Identify which cell holds the provided text, then report its (X, Y) central coordinate. 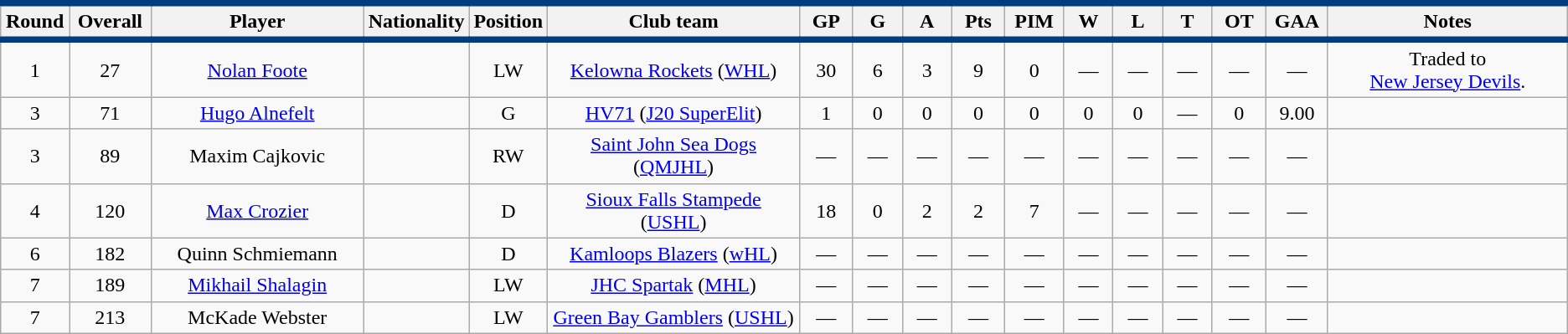
Maxim Cajkovic (257, 156)
Mikhail Shalagin (257, 285)
GP (826, 22)
W (1089, 22)
Position (508, 22)
Nationality (416, 22)
JHC Spartak (MHL) (673, 285)
Notes (1447, 22)
30 (826, 69)
4 (35, 211)
McKade Webster (257, 317)
Saint John Sea Dogs (QMJHL) (673, 156)
182 (110, 254)
Overall (110, 22)
T (1188, 22)
Traded to New Jersey Devils. (1447, 69)
RW (508, 156)
Max Crozier (257, 211)
Green Bay Gamblers (USHL) (673, 317)
Pts (978, 22)
Sioux Falls Stampede (USHL) (673, 211)
Kamloops Blazers (wHL) (673, 254)
Round (35, 22)
PIM (1034, 22)
A (926, 22)
Club team (673, 22)
HV71 (J20 SuperElit) (673, 113)
120 (110, 211)
9 (978, 69)
L (1137, 22)
27 (110, 69)
9.00 (1297, 113)
89 (110, 156)
18 (826, 211)
189 (110, 285)
Nolan Foote (257, 69)
213 (110, 317)
71 (110, 113)
OT (1239, 22)
Kelowna Rockets (WHL) (673, 69)
Player (257, 22)
GAA (1297, 22)
Quinn Schmiemann (257, 254)
Hugo Alnefelt (257, 113)
